Search for the cell housing the specified text and yield its [X, Y] center coordinate. 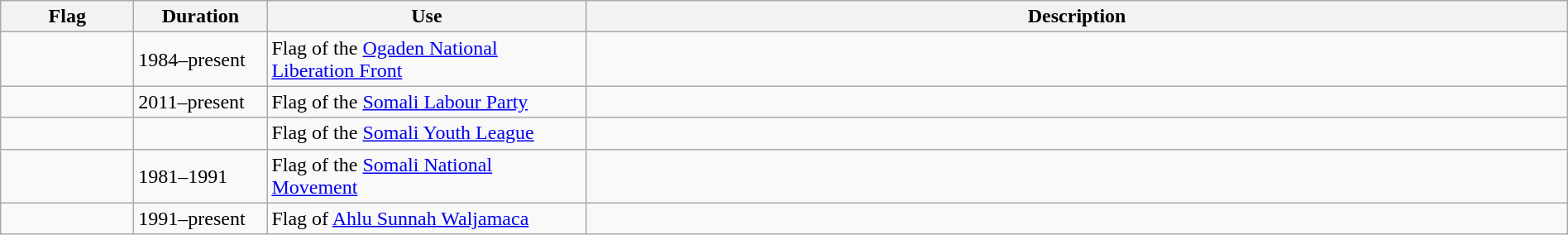
Flag of the Somali National Movement [427, 175]
Flag [68, 17]
Use [427, 17]
2011–present [200, 102]
1984–present [200, 60]
Flag of the Somali Labour Party [427, 102]
1991–present [200, 218]
Flag of the Ogaden National Liberation Front [427, 60]
1981–1991 [200, 175]
Description [1077, 17]
Flag of Ahlu Sunnah Waljamaca [427, 218]
Flag of the Somali Youth League [427, 133]
Duration [200, 17]
